Search for the cell housing the specified text and yield its [X, Y] center coordinate. 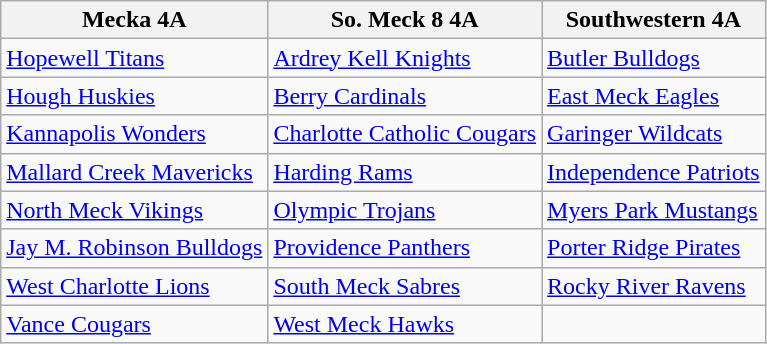
Ardrey Kell Knights [405, 58]
Charlotte Catholic Cougars [405, 134]
West Charlotte Lions [134, 286]
Southwestern 4A [654, 20]
West Meck Hawks [405, 324]
Mecka 4A [134, 20]
North Meck Vikings [134, 210]
Harding Rams [405, 172]
Kannapolis Wonders [134, 134]
So. Meck 8 4A [405, 20]
Myers Park Mustangs [654, 210]
Olympic Trojans [405, 210]
Independence Patriots [654, 172]
Butler Bulldogs [654, 58]
Jay M. Robinson Bulldogs [134, 248]
East Meck Eagles [654, 96]
Providence Panthers [405, 248]
Garinger Wildcats [654, 134]
Hough Huskies [134, 96]
Mallard Creek Mavericks [134, 172]
South Meck Sabres [405, 286]
Hopewell Titans [134, 58]
Rocky River Ravens [654, 286]
Porter Ridge Pirates [654, 248]
Vance Cougars [134, 324]
Berry Cardinals [405, 96]
